Extract the (x, y) coordinate from the center of the cell holding the provided text.  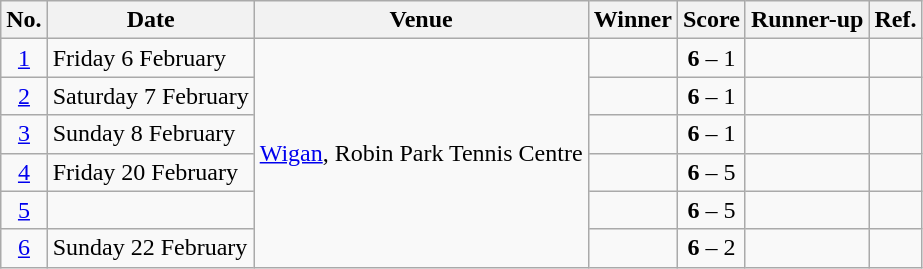
No. (24, 20)
6 – 2 (711, 248)
Venue (421, 20)
1 (24, 58)
Sunday 22 February (150, 248)
Date (150, 20)
6 (24, 248)
4 (24, 172)
Score (711, 20)
Saturday 7 February (150, 96)
Ref. (896, 20)
Sunday 8 February (150, 134)
Friday 6 February (150, 58)
2 (24, 96)
5 (24, 210)
Wigan, Robin Park Tennis Centre (421, 153)
Friday 20 February (150, 172)
Winner (632, 20)
Runner-up (807, 20)
3 (24, 134)
